Locate the cell with the specified text and output its (X, Y) center coordinate. 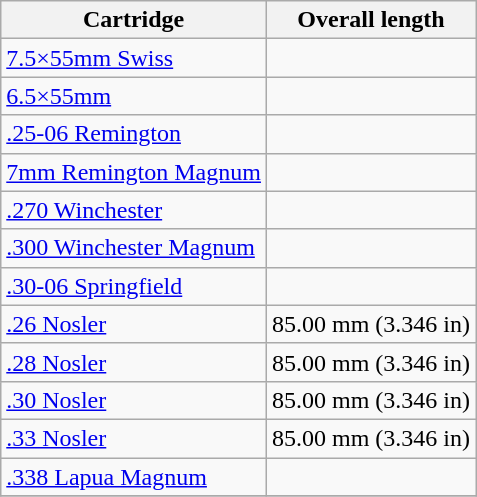
.33 Nosler (134, 438)
Overall length (370, 20)
.26 Nosler (134, 324)
6.5×55mm (134, 96)
.300 Winchester Magnum (134, 248)
.28 Nosler (134, 362)
.270 Winchester (134, 210)
7mm Remington Magnum (134, 172)
Cartridge (134, 20)
.30 Nosler (134, 400)
.338 Lapua Magnum (134, 477)
7.5×55mm Swiss (134, 58)
.25-06 Remington (134, 134)
.30-06 Springfield (134, 286)
